Identify which cell holds the provided text, then report its (x, y) central coordinate. 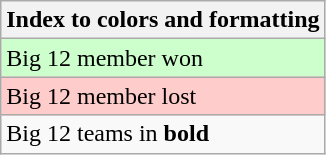
Big 12 member won (163, 58)
Big 12 teams in bold (163, 134)
Index to colors and formatting (163, 20)
Big 12 member lost (163, 96)
